Determine the [X, Y] coordinate at the center of the cell enclosing the given text.  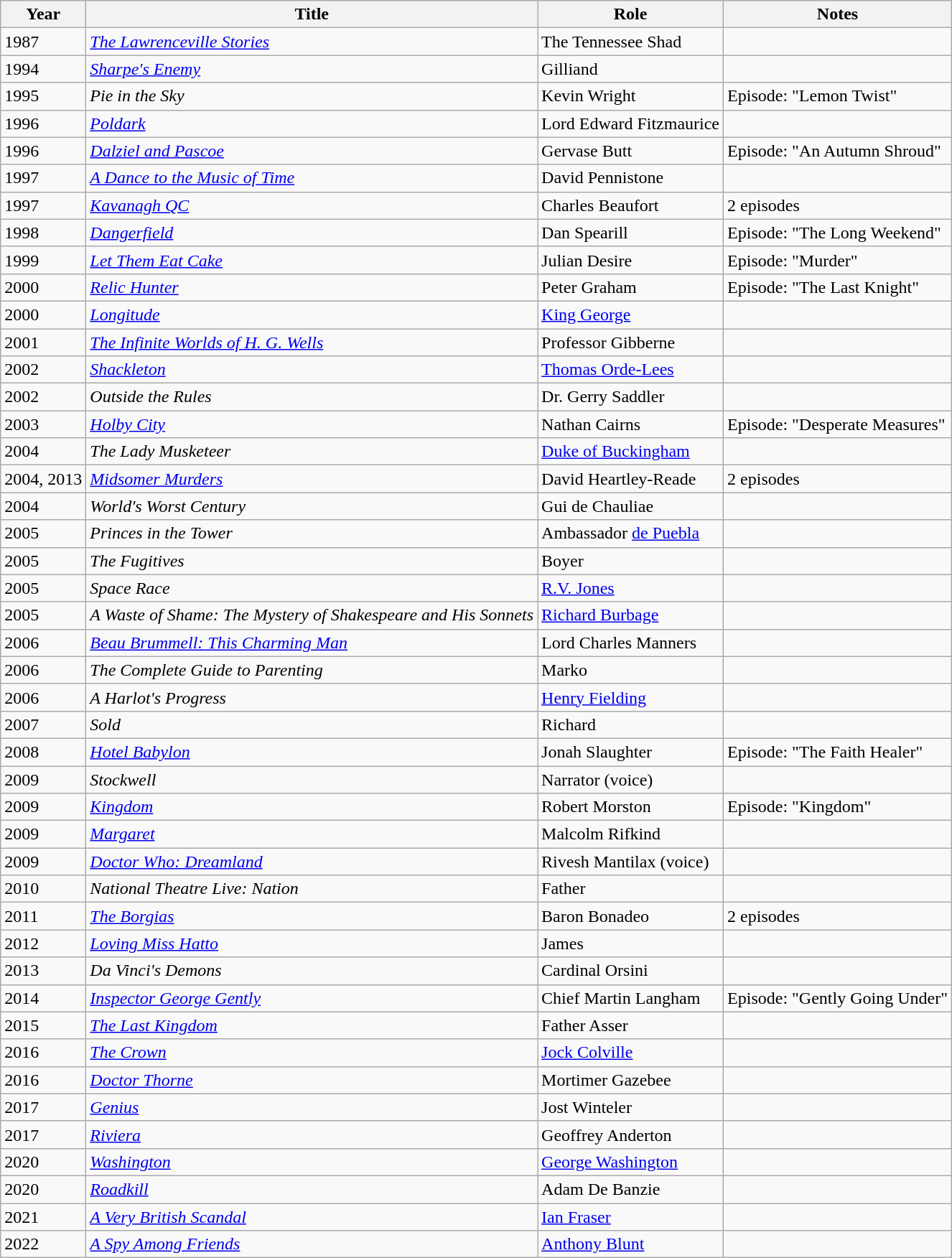
Richard [630, 724]
Episode: "The Long Weekend" [838, 233]
Episode: "Gently Going Under" [838, 998]
Dangerfield [312, 233]
Roadkill [312, 1189]
2004, 2013 [43, 479]
Doctor Who: Dreamland [312, 862]
The Lawrenceville Stories [312, 42]
A Spy Among Friends [312, 1244]
Lord Edward Fitzmaurice [630, 124]
Beau Brummell: This Charming Man [312, 643]
David Heartley-Reade [630, 479]
1998 [43, 233]
Boyer [630, 561]
2007 [43, 724]
Father [630, 889]
Space Race [312, 588]
Episode: "Murder" [838, 260]
The Tennessee Shad [630, 42]
Father Asser [630, 1025]
Sharpe's Enemy [312, 69]
1999 [43, 260]
Ian Fraser [630, 1217]
David Pennistone [630, 178]
Relic Hunter [312, 287]
Gilliand [630, 69]
Role [630, 14]
Stockwell [312, 779]
Year [43, 14]
Julian Desire [630, 260]
Jost Winteler [630, 1107]
2013 [43, 971]
Richard Burbage [630, 615]
Peter Graham [630, 287]
Longitude [312, 314]
Gervase Butt [630, 151]
2012 [43, 943]
Da Vinci's Demons [312, 971]
R.V. Jones [630, 588]
2021 [43, 1217]
A Waste of Shame: The Mystery of Shakespeare and His Sonnets [312, 615]
Poldark [312, 124]
Jonah Slaughter [630, 752]
1995 [43, 96]
George Washington [630, 1162]
Episode: "Desperate Measures" [838, 424]
Baron Bonadeo [630, 916]
Charles Beaufort [630, 205]
1987 [43, 42]
Anthony Blunt [630, 1244]
Kavanagh QC [312, 205]
Episode: "Lemon Twist" [838, 96]
Pie in the Sky [312, 96]
2014 [43, 998]
The Last Kingdom [312, 1025]
2008 [43, 752]
Riviera [312, 1134]
Kevin Wright [630, 96]
A Dance to the Music of Time [312, 178]
World's Worst Century [312, 506]
Narrator (voice) [630, 779]
Title [312, 14]
Notes [838, 14]
Episode: "The Faith Healer" [838, 752]
Doctor Thorne [312, 1080]
National Theatre Live: Nation [312, 889]
Adam De Banzie [630, 1189]
Cardinal Orsini [630, 971]
Gui de Chauliae [630, 506]
James [630, 943]
2011 [43, 916]
Marko [630, 670]
King George [630, 314]
Nathan Cairns [630, 424]
A Very British Scandal [312, 1217]
Loving Miss Hatto [312, 943]
Dan Spearill [630, 233]
2015 [43, 1025]
Inspector George Gently [312, 998]
Let Them Eat Cake [312, 260]
Holby City [312, 424]
Dr. Gerry Saddler [630, 397]
The Complete Guide to Parenting [312, 670]
Genius [312, 1107]
Henry Fielding [630, 697]
2010 [43, 889]
Ambassador de Puebla [630, 534]
Duke of Buckingham [630, 452]
The Infinite Worlds of H. G. Wells [312, 343]
2022 [43, 1244]
Robert Morston [630, 807]
Episode: "Kingdom" [838, 807]
Margaret [312, 834]
Episode: "An Autumn Shroud" [838, 151]
Lord Charles Manners [630, 643]
Sold [312, 724]
2001 [43, 343]
Washington [312, 1162]
Outside the Rules [312, 397]
Thomas Orde-Lees [630, 370]
Geoffrey Anderton [630, 1134]
Rivesh Mantilax (voice) [630, 862]
The Borgias [312, 916]
1994 [43, 69]
A Harlot's Progress [312, 697]
Shackleton [312, 370]
2003 [43, 424]
Malcolm Rifkind [630, 834]
The Crown [312, 1053]
Chief Martin Langham [630, 998]
Dalziel and Pascoe [312, 151]
Princes in the Tower [312, 534]
Hotel Babylon [312, 752]
Midsomer Murders [312, 479]
The Lady Musketeer [312, 452]
The Fugitives [312, 561]
Jock Colville [630, 1053]
Episode: "The Last Knight" [838, 287]
Mortimer Gazebee [630, 1080]
Kingdom [312, 807]
Professor Gibberne [630, 343]
